Find where the given text appears and provide that cell's center as (X, Y) coordinate. 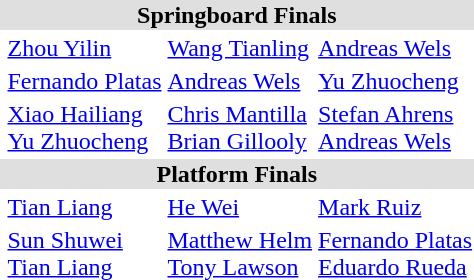
Stefan AhrensAndreas Wels (396, 128)
Yu Zhuocheng (396, 81)
Zhou Yilin (84, 48)
Xiao HailiangYu Zhuocheng (84, 128)
Fernando Platas (84, 81)
Springboard Finals (237, 15)
Platform Finals (237, 174)
He Wei (240, 207)
Chris MantillaBrian Gillooly (240, 128)
Mark Ruiz (396, 207)
Wang Tianling (240, 48)
Tian Liang (84, 207)
